Capture the cell that displays the provided text and extract its [X, Y] central coordinate. 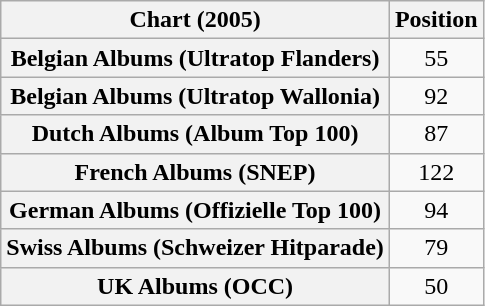
79 [436, 248]
92 [436, 96]
87 [436, 134]
Chart (2005) [196, 20]
French Albums (SNEP) [196, 172]
Swiss Albums (Schweizer Hitparade) [196, 248]
Dutch Albums (Album Top 100) [196, 134]
50 [436, 286]
55 [436, 58]
122 [436, 172]
UK Albums (OCC) [196, 286]
Belgian Albums (Ultratop Flanders) [196, 58]
German Albums (Offizielle Top 100) [196, 210]
Position [436, 20]
94 [436, 210]
Belgian Albums (Ultratop Wallonia) [196, 96]
